Provide the (X, Y) coordinate of the cell's center where the given text is located.  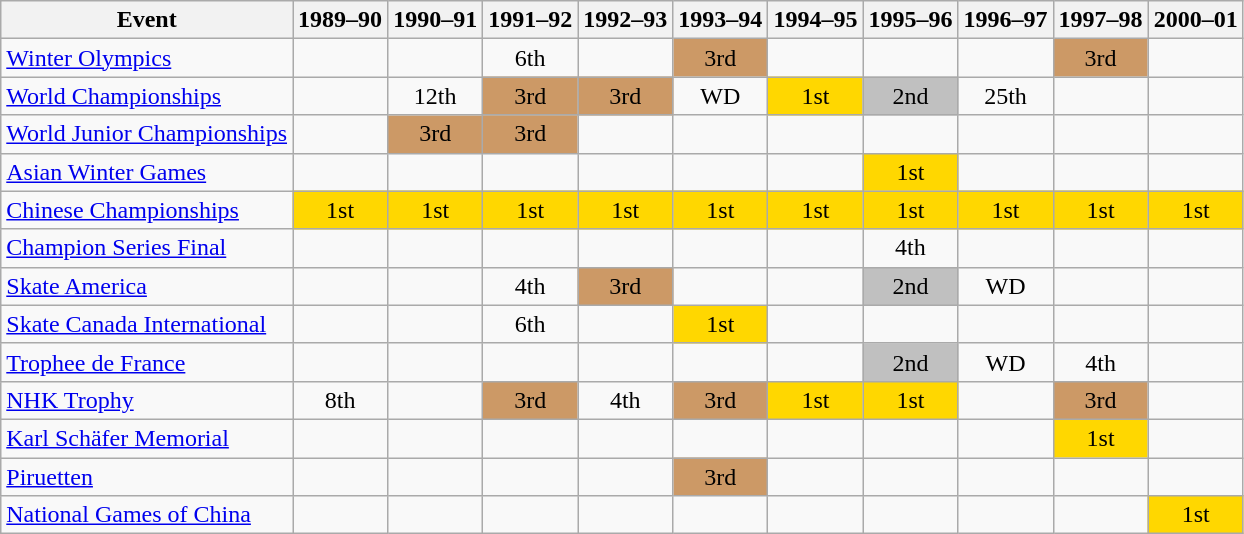
Skate Canada International (147, 324)
1993–94 (720, 20)
2000–01 (1196, 20)
1990–91 (436, 20)
Champion Series Final (147, 248)
Karl Schäfer Memorial (147, 438)
NHK Trophy (147, 400)
1994–95 (816, 20)
12th (436, 96)
World Championships (147, 96)
1992–93 (626, 20)
World Junior Championships (147, 134)
Trophee de France (147, 362)
1997–98 (1100, 20)
Piruetten (147, 477)
25th (1006, 96)
Asian Winter Games (147, 172)
Chinese Championships (147, 210)
1991–92 (530, 20)
1995–96 (910, 20)
Winter Olympics (147, 58)
National Games of China (147, 515)
1989–90 (340, 20)
Event (147, 20)
Skate America (147, 286)
8th (340, 400)
1996–97 (1006, 20)
